Locate the cell with the specified text and output its [X, Y] center coordinate. 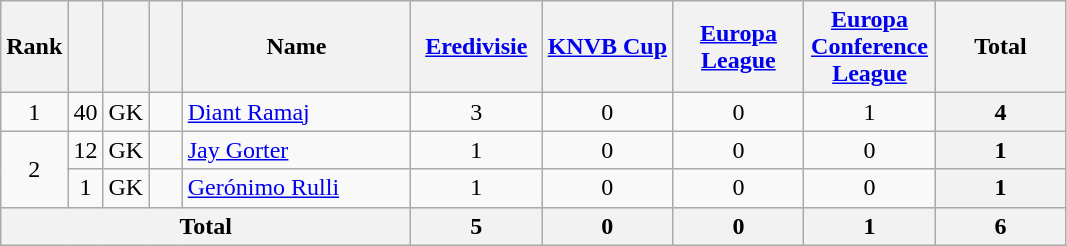
Eredivisie [476, 47]
6 [1000, 226]
Name [296, 47]
Gerónimo Rulli [296, 188]
Jay Gorter [296, 150]
KNVB Cup [608, 47]
Europa League [738, 47]
2 [34, 169]
12 [86, 150]
Diant Ramaj [296, 112]
Europa Conference League [870, 47]
4 [1000, 112]
40 [86, 112]
Rank [34, 47]
3 [476, 112]
5 [476, 226]
